Search for the cell housing the specified text and yield its [X, Y] center coordinate. 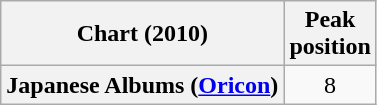
8 [330, 85]
Japanese Albums (Oricon) [142, 85]
Chart (2010) [142, 34]
Peakposition [330, 34]
